Identify which cell holds the provided text, then report its (X, Y) central coordinate. 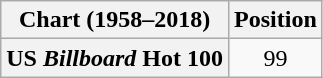
US Billboard Hot 100 (115, 58)
Chart (1958–2018) (115, 20)
99 (276, 58)
Position (276, 20)
